Scan for the cell matching the given text and deliver its [x, y] coordinate at center. 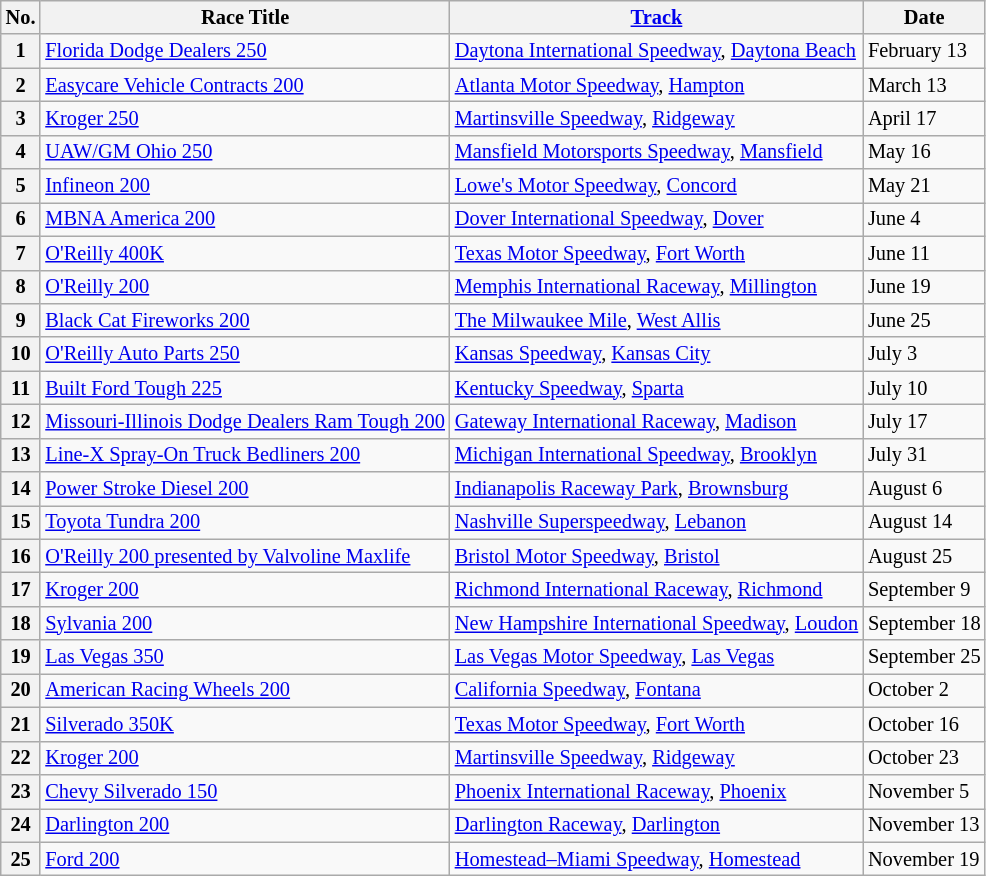
Infineon 200 [244, 186]
Easycare Vehicle Contracts 200 [244, 85]
May 21 [924, 186]
October 23 [924, 758]
Ford 200 [244, 859]
Power Stroke Diesel 200 [244, 489]
Missouri-Illinois Dodge Dealers Ram Tough 200 [244, 421]
Michigan International Speedway, Brooklyn [656, 455]
Built Ford Tough 225 [244, 388]
May 16 [924, 152]
Mansfield Motorsports Speedway, Mansfield [656, 152]
Las Vegas Motor Speedway, Las Vegas [656, 657]
November 5 [924, 791]
August 14 [924, 522]
Nashville Superspeedway, Lebanon [656, 522]
August 25 [924, 556]
Darlington 200 [244, 825]
Atlanta Motor Speedway, Hampton [656, 85]
Dover International Speedway, Dover [656, 219]
Homestead–Miami Speedway, Homestead [656, 859]
25 [21, 859]
Toyota Tundra 200 [244, 522]
Daytona International Speedway, Daytona Beach [656, 51]
11 [21, 388]
October 16 [924, 724]
8 [21, 287]
The Milwaukee Mile, West Allis [656, 320]
July 17 [924, 421]
November 19 [924, 859]
August 6 [924, 489]
March 13 [924, 85]
O'Reilly 200 presented by Valvoline Maxlife [244, 556]
June 19 [924, 287]
Phoenix International Raceway, Phoenix [656, 791]
April 17 [924, 118]
September 25 [924, 657]
23 [21, 791]
Darlington Raceway, Darlington [656, 825]
1 [21, 51]
13 [21, 455]
10 [21, 354]
18 [21, 623]
5 [21, 186]
Race Title [244, 17]
2 [21, 85]
Kentucky Speedway, Sparta [656, 388]
June 25 [924, 320]
October 2 [924, 690]
Line-X Spray-On Truck Bedliners 200 [244, 455]
Gateway International Raceway, Madison [656, 421]
4 [21, 152]
24 [21, 825]
O'Reilly Auto Parts 250 [244, 354]
California Speedway, Fontana [656, 690]
Black Cat Fireworks 200 [244, 320]
16 [21, 556]
Florida Dodge Dealers 250 [244, 51]
November 13 [924, 825]
Track [656, 17]
July 3 [924, 354]
22 [21, 758]
June 11 [924, 253]
UAW/GM Ohio 250 [244, 152]
O'Reilly 400K [244, 253]
July 31 [924, 455]
New Hampshire International Speedway, Loudon [656, 623]
September 9 [924, 589]
9 [21, 320]
July 10 [924, 388]
Lowe's Motor Speedway, Concord [656, 186]
12 [21, 421]
Kroger 250 [244, 118]
Sylvania 200 [244, 623]
14 [21, 489]
7 [21, 253]
American Racing Wheels 200 [244, 690]
15 [21, 522]
17 [21, 589]
Bristol Motor Speedway, Bristol [656, 556]
19 [21, 657]
Chevy Silverado 150 [244, 791]
Kansas Speedway, Kansas City [656, 354]
Date [924, 17]
No. [21, 17]
February 13 [924, 51]
June 4 [924, 219]
Indianapolis Raceway Park, Brownsburg [656, 489]
O'Reilly 200 [244, 287]
20 [21, 690]
Silverado 350K [244, 724]
MBNA America 200 [244, 219]
21 [21, 724]
Las Vegas 350 [244, 657]
Memphis International Raceway, Millington [656, 287]
Richmond International Raceway, Richmond [656, 589]
September 18 [924, 623]
6 [21, 219]
3 [21, 118]
